Search for the cell housing the specified text and yield its (X, Y) center coordinate. 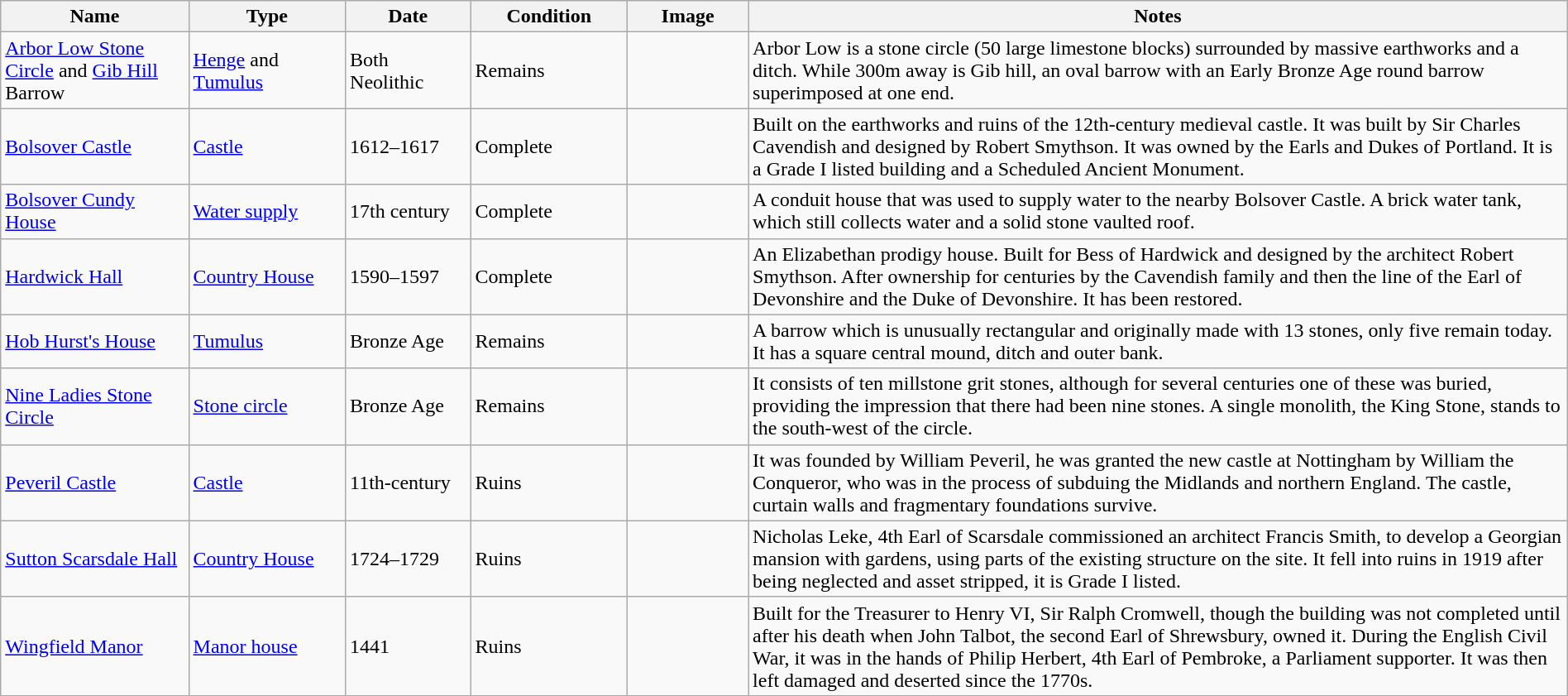
Notes (1158, 17)
Name (94, 17)
Condition (549, 17)
Peveril Castle (94, 482)
1724–1729 (409, 559)
Nine Ladies Stone Circle (94, 406)
Water supply (266, 212)
Bolsover Cundy House (94, 212)
Henge and Tumulus (266, 70)
Stone circle (266, 406)
Bolsover Castle (94, 146)
1590–1597 (409, 276)
Sutton Scarsdale Hall (94, 559)
1441 (409, 646)
Manor house (266, 646)
Hob Hurst's House (94, 341)
Wingfield Manor (94, 646)
Arbor Low Stone Circle and Gib Hill Barrow (94, 70)
17th century (409, 212)
Date (409, 17)
Both Neolithic (409, 70)
Tumulus (266, 341)
1612–1617 (409, 146)
Image (688, 17)
Type (266, 17)
11th-century (409, 482)
Hardwick Hall (94, 276)
